Locate the cell with the specified text and output its [x, y] center coordinate. 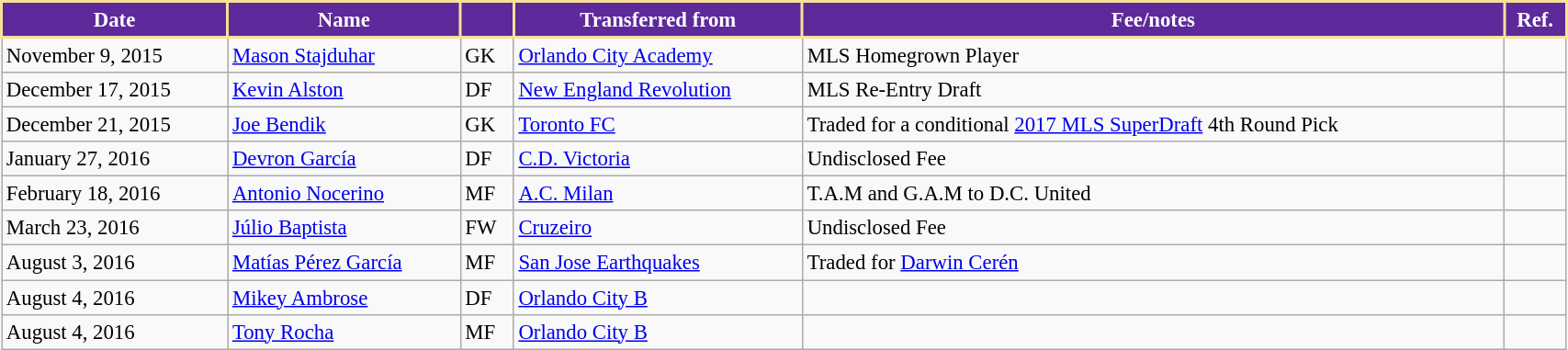
Fee/notes [1153, 20]
Mason Stajduhar [344, 55]
January 27, 2016 [115, 159]
A.C. Milan [658, 194]
December 17, 2015 [115, 90]
December 21, 2015 [115, 125]
Devron García [344, 159]
Tony Rocha [344, 332]
Matías Pérez García [344, 263]
MLS Re-Entry Draft [1153, 90]
Name [344, 20]
Traded for Darwin Cerén [1153, 263]
Mikey Ambrose [344, 298]
February 18, 2016 [115, 194]
C.D. Victoria [658, 159]
T.A.M and G.A.M to D.C. United [1153, 194]
Transferred from [658, 20]
FW [487, 229]
Cruzeiro [658, 229]
August 3, 2016 [115, 263]
Kevin Alston [344, 90]
Joe Bendik [344, 125]
Orlando City Academy [658, 55]
Toronto FC [658, 125]
November 9, 2015 [115, 55]
Ref. [1535, 20]
Date [115, 20]
New England Revolution [658, 90]
MLS Homegrown Player [1153, 55]
March 23, 2016 [115, 229]
Júlio Baptista [344, 229]
Antonio Nocerino [344, 194]
Traded for a conditional 2017 MLS SuperDraft 4th Round Pick [1153, 125]
San Jose Earthquakes [658, 263]
